Provide the [X, Y] coordinate of the cell's center where the given text is located.  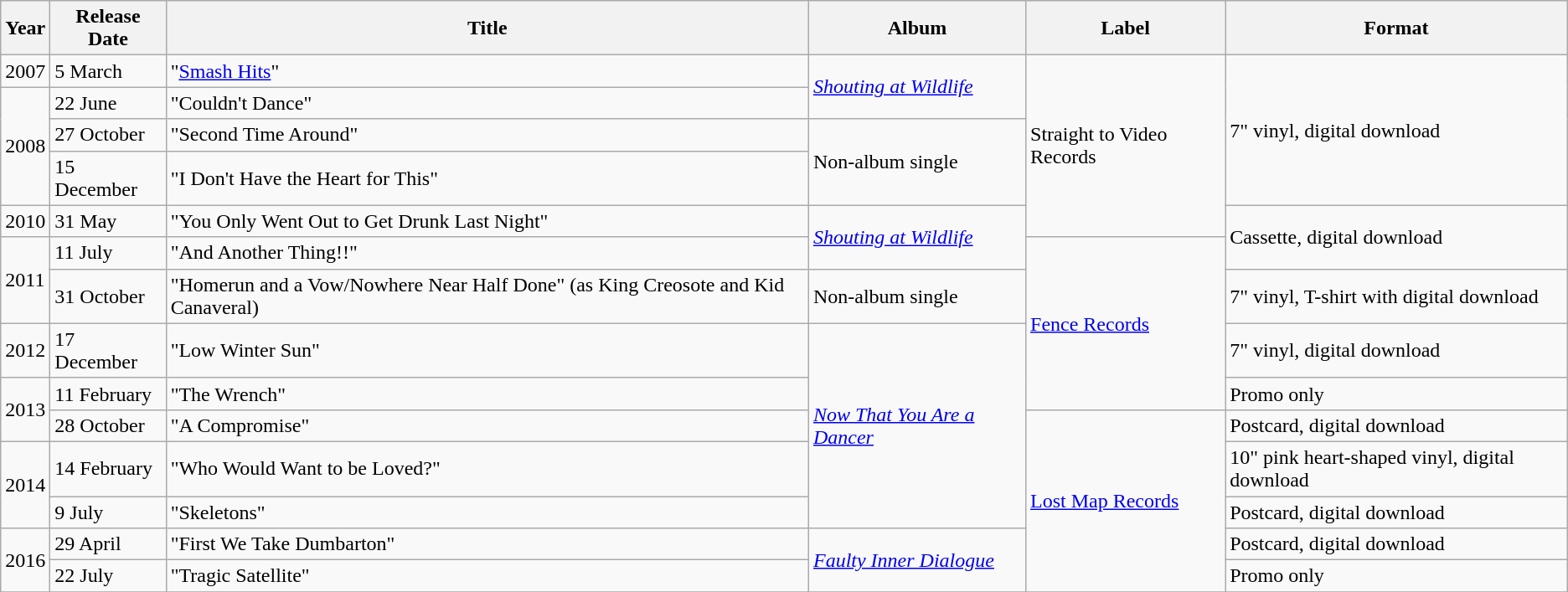
"Low Winter Sun" [487, 350]
Format [1397, 28]
27 October [108, 135]
Now That You Are a Dancer [916, 425]
Year [25, 28]
2007 [25, 71]
"Second Time Around" [487, 135]
"A Compromise" [487, 425]
2010 [25, 221]
Release Date [108, 28]
Fence Records [1126, 323]
"You Only Went Out to Get Drunk Last Night" [487, 221]
"I Don't Have the Heart for This" [487, 178]
7" vinyl, T-shirt with digital download [1397, 296]
2016 [25, 560]
Label [1126, 28]
Title [487, 28]
"Smash Hits" [487, 71]
Lost Map Records [1126, 501]
11 February [108, 394]
29 April [108, 544]
22 July [108, 576]
Faulty Inner Dialogue [916, 560]
2012 [25, 350]
14 February [108, 469]
2008 [25, 146]
"First We Take Dumbarton" [487, 544]
10" pink heart-shaped vinyl, digital download [1397, 469]
28 October [108, 425]
Album [916, 28]
Cassette, digital download [1397, 237]
2013 [25, 409]
"Couldn't Dance" [487, 103]
17 December [108, 350]
"And Another Thing!!" [487, 253]
22 June [108, 103]
15 December [108, 178]
"Tragic Satellite" [487, 576]
"The Wrench" [487, 394]
5 March [108, 71]
31 October [108, 296]
"Homerun and a Vow/Nowhere Near Half Done" (as King Creosote and Kid Canaveral) [487, 296]
2011 [25, 280]
9 July [108, 512]
2014 [25, 484]
31 May [108, 221]
11 July [108, 253]
"Skeletons" [487, 512]
"Who Would Want to be Loved?" [487, 469]
Straight to Video Records [1126, 146]
